Identify which cell holds the provided text, then report its [X, Y] central coordinate. 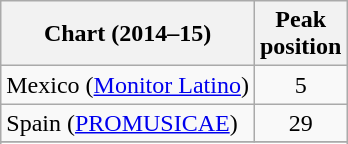
Spain (PROMUSICAE) [128, 123]
29 [300, 123]
Peakposition [300, 34]
5 [300, 85]
Mexico (Monitor Latino) [128, 85]
Chart (2014–15) [128, 34]
